For the text-containing cell, return its midpoint in (x, y) coordinate format. 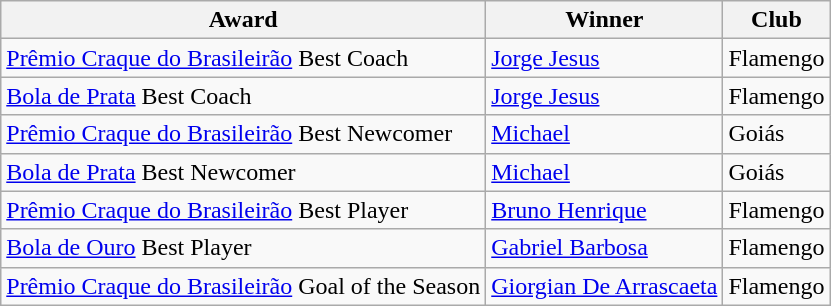
Bola de Prata Best Newcomer (244, 172)
Prêmio Craque do Brasileirão Best Coach (244, 58)
Award (244, 20)
Prêmio Craque do Brasileirão Best Player (244, 210)
Gabriel Barbosa (604, 248)
Club (776, 20)
Giorgian De Arrascaeta (604, 286)
Prêmio Craque do Brasileirão Goal of the Season (244, 286)
Bola de Prata Best Coach (244, 96)
Prêmio Craque do Brasileirão Best Newcomer (244, 134)
Bruno Henrique (604, 210)
Bola de Ouro Best Player (244, 248)
Winner (604, 20)
